Provide the [x, y] coordinate of the cell's center where the given text is located.  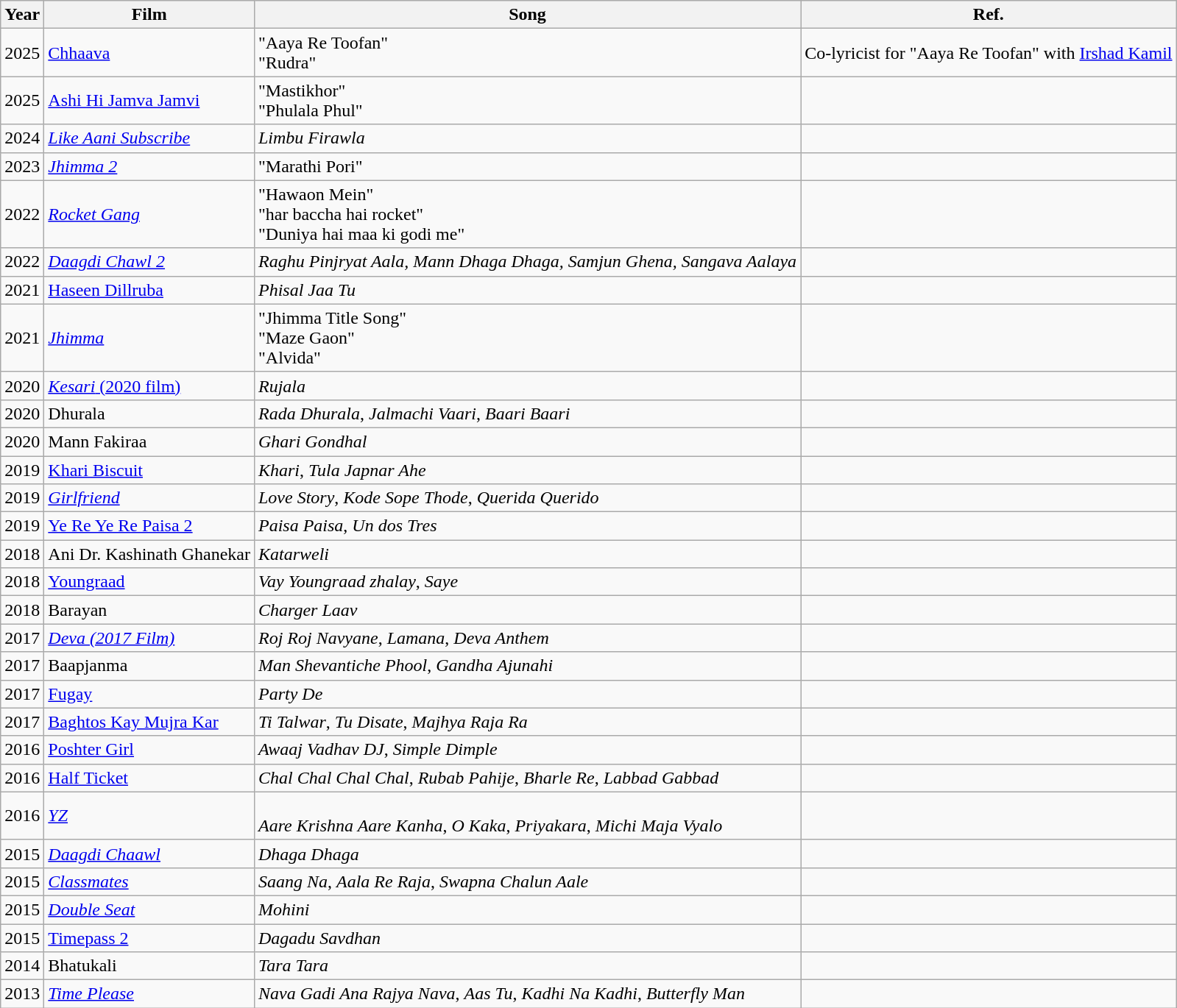
Song [527, 15]
Ti Talwar, Tu Disate, Majhya Raja Ra [527, 722]
Ref. [989, 15]
Awaaj Vadhav DJ, Simple Dimple [527, 750]
Double Seat [149, 909]
Deva (2017 Film) [149, 638]
Khari Biscuit [149, 470]
Nava Gadi Ana Rajya Nava, Aas Tu, Kadhi Na Kadhi, Butterfly Man [527, 994]
Rada Dhurala, Jalmachi Vaari, Baari Baari [527, 414]
Dagadu Savdhan [527, 938]
Bhatukali [149, 966]
Time Please [149, 994]
Ashi Hi Jamva Jamvi [149, 100]
Man Shevantiche Phool, Gandha Ajunahi [527, 666]
"Hawaon Mein""har baccha hai rocket""Duniya hai maa ki godi me" [527, 214]
Co-lyricist for "Aaya Re Toofan" with Irshad Kamil [989, 53]
YZ [149, 815]
Charger Laav [527, 610]
2014 [22, 966]
Baapjanma [149, 666]
Ye Re Ye Re Paisa 2 [149, 526]
Khari, Tula Japnar Ahe [527, 470]
Paisa Paisa, Un dos Tres [527, 526]
Vay Youngraad zhalay, Saye [527, 582]
Rocket Gang [149, 214]
Mohini [527, 909]
Girlfriend [149, 498]
Classmates [149, 881]
"Aaya Re Toofan" "Rudra" [527, 53]
Tara Tara [527, 966]
"Marathi Pori" [527, 166]
Ghari Gondhal [527, 441]
Year [22, 15]
2024 [22, 138]
Ani Dr. Kashinath Ghanekar [149, 554]
Film [149, 15]
Youngraad [149, 582]
Phisal Jaa Tu [527, 290]
Mann Fakiraa [149, 441]
Daagdi Chaawl [149, 853]
"Jhimma Title Song""Maze Gaon""Alvida" [527, 338]
Like Aani Subscribe [149, 138]
Dhaga Dhaga [527, 853]
"Mastikhor""Phulala Phul" [527, 100]
Saang Na, Aala Re Raja, Swapna Chalun Aale [527, 881]
Barayan [149, 610]
Katarweli [527, 554]
Dhurala [149, 414]
Raghu Pinjryat Aala, Mann Dhaga Dhaga, Samjun Ghena, Sangava Aalaya [527, 262]
Chhaava [149, 53]
Party De [527, 694]
Roj Roj Navyane, Lamana, Deva Anthem [527, 638]
Chal Chal Chal Chal, Rubab Pahije, Bharle Re, Labbad Gabbad [527, 778]
Fugay [149, 694]
Aare Krishna Aare Kanha, O Kaka, Priyakara, Michi Maja Vyalo [527, 815]
Baghtos Kay Mujra Kar [149, 722]
Haseen Dillruba [149, 290]
Limbu Firawla [527, 138]
Timepass 2 [149, 938]
Poshter Girl [149, 750]
Love Story, Kode Sope Thode, Querida Querido [527, 498]
Daagdi Chawl 2 [149, 262]
Jhimma [149, 338]
Rujala [527, 386]
2013 [22, 994]
2023 [22, 166]
Half Ticket [149, 778]
Kesari (2020 film) [149, 386]
Jhimma 2 [149, 166]
